Locate the cell with the specified text and output its (X, Y) center coordinate. 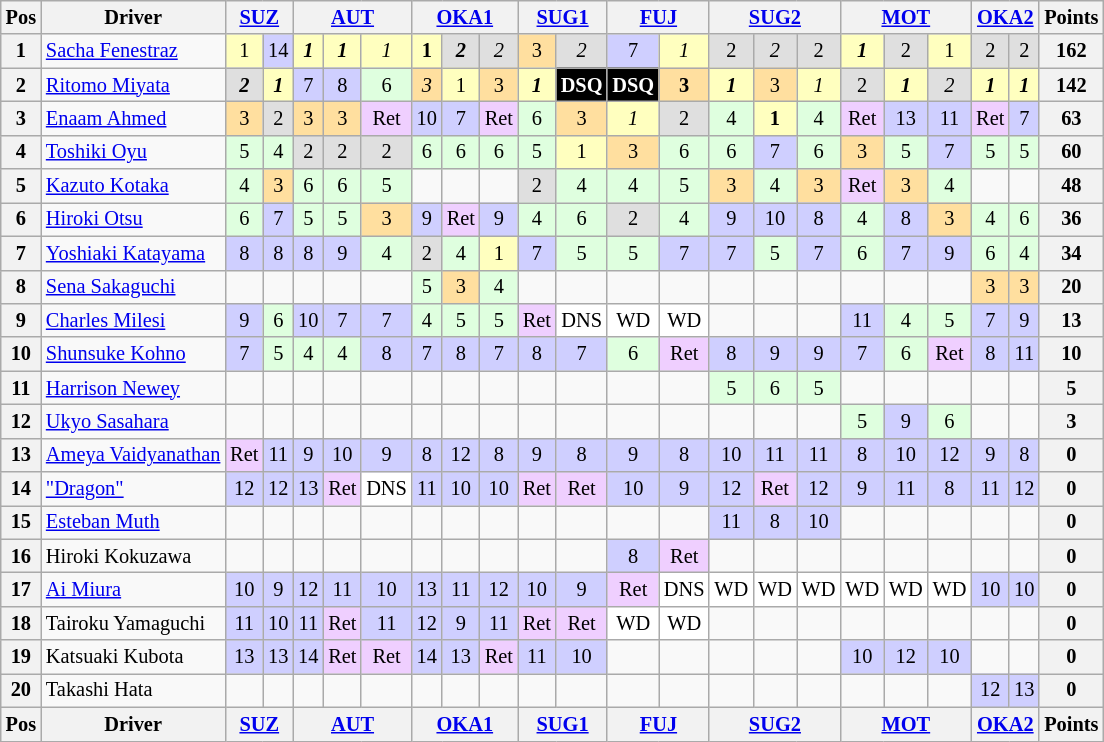
Esteban Muth (133, 522)
Harrison Newey (133, 388)
48 (1071, 186)
Yoshiaki Katayama (133, 253)
"Dragon" (133, 489)
63 (1071, 118)
60 (1071, 152)
Toshiki Oyu (133, 152)
17 (21, 589)
19 (21, 657)
Hiroki Otsu (133, 219)
Takashi Hata (133, 690)
16 (21, 556)
Charles Milesi (133, 320)
Ameya Vaidyanathan (133, 455)
Kazuto Kotaka (133, 186)
Ukyo Sasahara (133, 421)
Katsuaki Kubota (133, 657)
36 (1071, 219)
162 (1071, 51)
Ai Miura (133, 589)
142 (1071, 85)
Ritomo Miyata (133, 85)
34 (1071, 253)
Sena Sakaguchi (133, 287)
Tairoku Yamaguchi (133, 623)
Enaam Ahmed (133, 118)
18 (21, 623)
Sacha Fenestraz (133, 51)
15 (21, 522)
Shunsuke Kohno (133, 354)
Hiroki Kokuzawa (133, 556)
